Return [X, Y] of the center of cell containing provided text 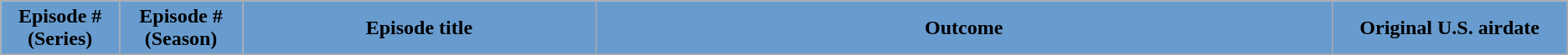
Original U.S. airdate [1449, 28]
Episode # (Season) [181, 28]
Outcome [963, 28]
Episode title [420, 28]
Episode # (Series) [60, 28]
